Identify which cell holds the provided text, then report its [x, y] central coordinate. 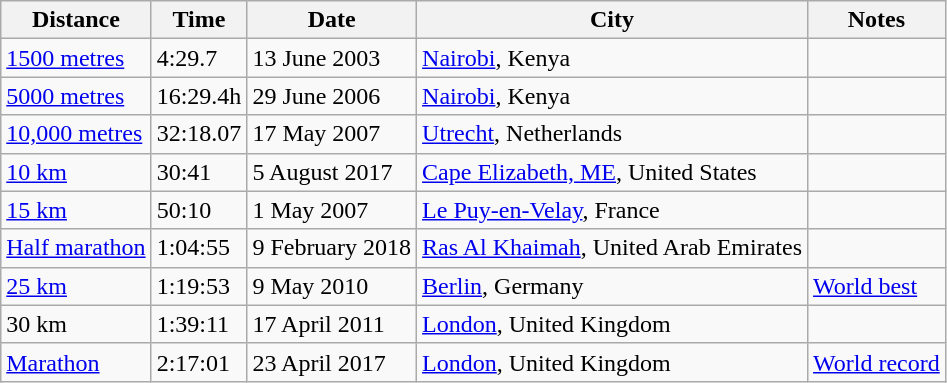
Notes [877, 20]
Le Puy-en-Velay, France [612, 210]
15 km [76, 210]
Utrecht, Netherlands [612, 134]
30:41 [199, 172]
1500 metres [76, 58]
50:10 [199, 210]
Time [199, 20]
World best [877, 286]
17 May 2007 [332, 134]
2:17:01 [199, 362]
Distance [76, 20]
City [612, 20]
32:18.07 [199, 134]
30 km [76, 324]
Half marathon [76, 248]
1:39:11 [199, 324]
13 June 2003 [332, 58]
9 February 2018 [332, 248]
Marathon [76, 362]
5000 metres [76, 96]
10 km [76, 172]
Cape Elizabeth, ME, United States [612, 172]
29 June 2006 [332, 96]
9 May 2010 [332, 286]
1:19:53 [199, 286]
4:29.7 [199, 58]
16:29.4h [199, 96]
5 August 2017 [332, 172]
17 April 2011 [332, 324]
1 May 2007 [332, 210]
Berlin, Germany [612, 286]
World record [877, 362]
1:04:55 [199, 248]
25 km [76, 286]
Date [332, 20]
10,000 metres [76, 134]
23 April 2017 [332, 362]
Ras Al Khaimah, United Arab Emirates [612, 248]
